Locate the cell with the specified text and output its (X, Y) center coordinate. 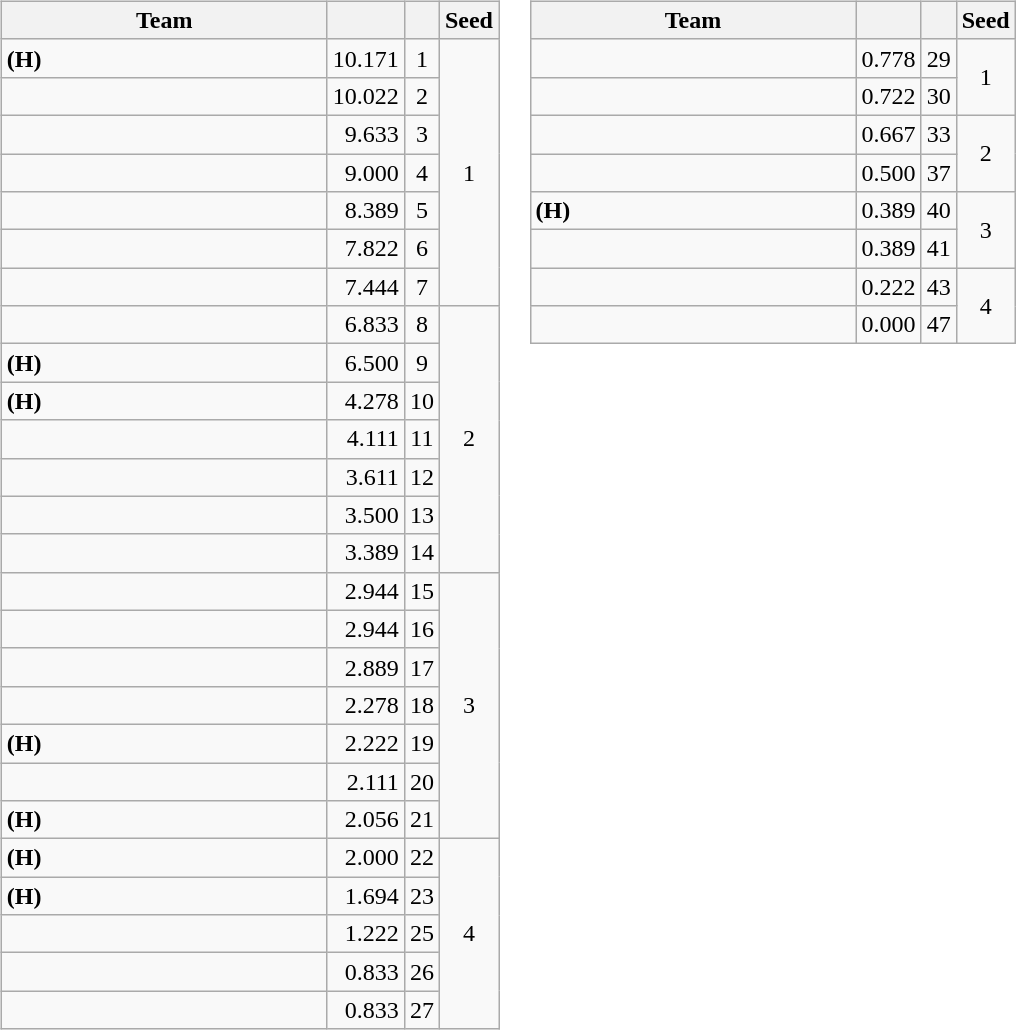
21 (422, 820)
10.022 (366, 96)
2.222 (366, 743)
0.722 (888, 96)
7.444 (366, 287)
11 (422, 439)
8.389 (366, 211)
27 (422, 1010)
4.111 (366, 439)
10.171 (366, 58)
37 (938, 173)
4.278 (366, 401)
15 (422, 591)
3.389 (366, 553)
10 (422, 401)
18 (422, 705)
1.222 (366, 934)
33 (938, 134)
23 (422, 896)
2.000 (366, 858)
16 (422, 629)
5 (422, 211)
19 (422, 743)
7.822 (366, 249)
14 (422, 553)
26 (422, 972)
3.500 (366, 515)
2.056 (366, 820)
30 (938, 96)
29 (938, 58)
41 (938, 249)
9.633 (366, 134)
43 (938, 287)
6.833 (366, 325)
1.694 (366, 896)
2.889 (366, 667)
7 (422, 287)
22 (422, 858)
9.000 (366, 173)
12 (422, 477)
6.500 (366, 363)
40 (938, 211)
25 (422, 934)
13 (422, 515)
6 (422, 249)
0.000 (888, 325)
0.667 (888, 134)
47 (938, 325)
0.222 (888, 287)
17 (422, 667)
2.111 (366, 781)
0.778 (888, 58)
8 (422, 325)
3.611 (366, 477)
9 (422, 363)
2.278 (366, 705)
20 (422, 781)
0.500 (888, 173)
